Pinpoint the cell where the given text exists, returning its (x, y) midpoint coordinate. 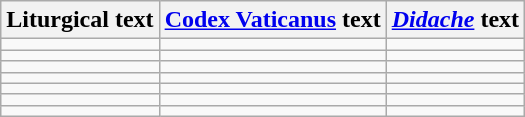
Didache text (455, 20)
Codex Vaticanus text (272, 20)
Liturgical text (80, 20)
